For the text-containing cell, return its midpoint in (x, y) coordinate format. 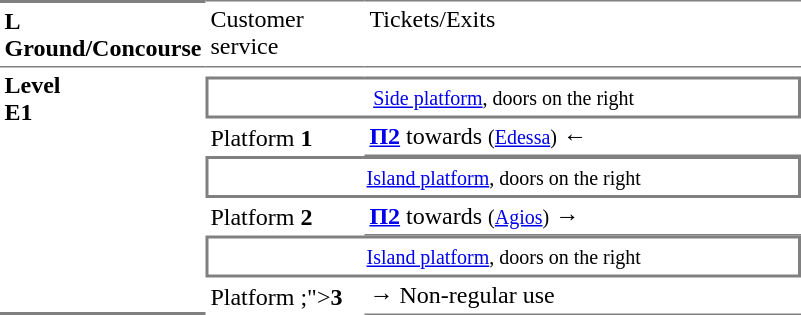
Platform 1 (286, 137)
Platform 2 (286, 217)
LGround/Concourse (103, 34)
Tickets/Exits (583, 34)
Π2 towards (Agios) → (583, 217)
Customer service (286, 34)
Π2 towards (Edessa) ← (583, 137)
